Detect which cell encompasses the target text, then output its [X, Y] center coordinate. 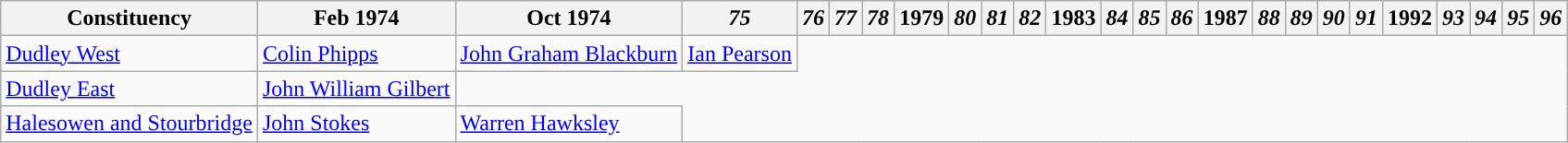
85 [1149, 18]
Halesowen and Stourbridge [130, 124]
1987 [1225, 18]
82 [1031, 18]
Warren Hawksley [569, 124]
1983 [1073, 18]
John Graham Blackburn [569, 54]
Oct 1974 [569, 18]
76 [812, 18]
94 [1486, 18]
89 [1301, 18]
96 [1550, 18]
90 [1334, 18]
Feb 1974 [356, 18]
93 [1452, 18]
78 [879, 18]
1979 [921, 18]
84 [1117, 18]
John William Gilbert [356, 89]
Constituency [130, 18]
91 [1365, 18]
Dudley West [130, 54]
88 [1269, 18]
95 [1519, 18]
81 [997, 18]
Ian Pearson [740, 54]
1992 [1410, 18]
Dudley East [130, 89]
80 [966, 18]
86 [1182, 18]
Colin Phipps [356, 54]
75 [740, 18]
John Stokes [356, 124]
77 [846, 18]
